Return the (x, y) coordinate for the center point of the cell that contains the specified text.  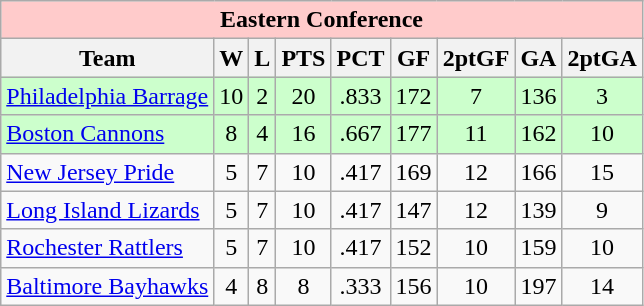
14 (602, 286)
147 (414, 210)
2ptGA (602, 58)
Rochester Rattlers (108, 248)
Boston Cannons (108, 134)
Team (108, 58)
New Jersey Pride (108, 172)
139 (538, 210)
W (232, 58)
152 (414, 248)
.333 (360, 286)
PTS (304, 58)
16 (304, 134)
Eastern Conference (322, 20)
162 (538, 134)
9 (602, 210)
Philadelphia Barrage (108, 96)
2ptGF (476, 58)
3 (602, 96)
172 (414, 96)
169 (414, 172)
166 (538, 172)
159 (538, 248)
197 (538, 286)
PCT (360, 58)
156 (414, 286)
GA (538, 58)
L (262, 58)
Long Island Lizards (108, 210)
15 (602, 172)
177 (414, 134)
136 (538, 96)
Baltimore Bayhawks (108, 286)
2 (262, 96)
.667 (360, 134)
11 (476, 134)
.833 (360, 96)
GF (414, 58)
20 (304, 96)
